Capture the cell that displays the provided text and extract its (X, Y) central coordinate. 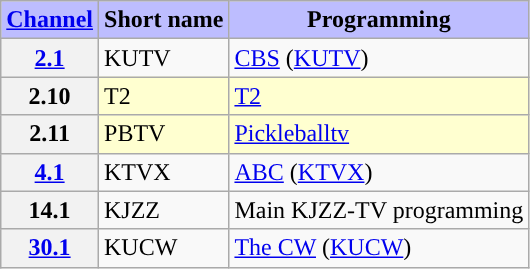
KUTV (164, 58)
2.11 (50, 134)
4.1 (50, 172)
Short name (164, 20)
Pickleballtv (379, 134)
30.1 (50, 248)
PBTV (164, 134)
KUCW (164, 248)
Programming (379, 20)
KTVX (164, 172)
ABC (KTVX) (379, 172)
2.1 (50, 58)
2.10 (50, 96)
The CW (KUCW) (379, 248)
KJZZ (164, 210)
CBS (KUTV) (379, 58)
Main KJZZ-TV programming (379, 210)
Channel (50, 20)
14.1 (50, 210)
